Output the (X, Y) coordinate of the center of the cell containing the given text.  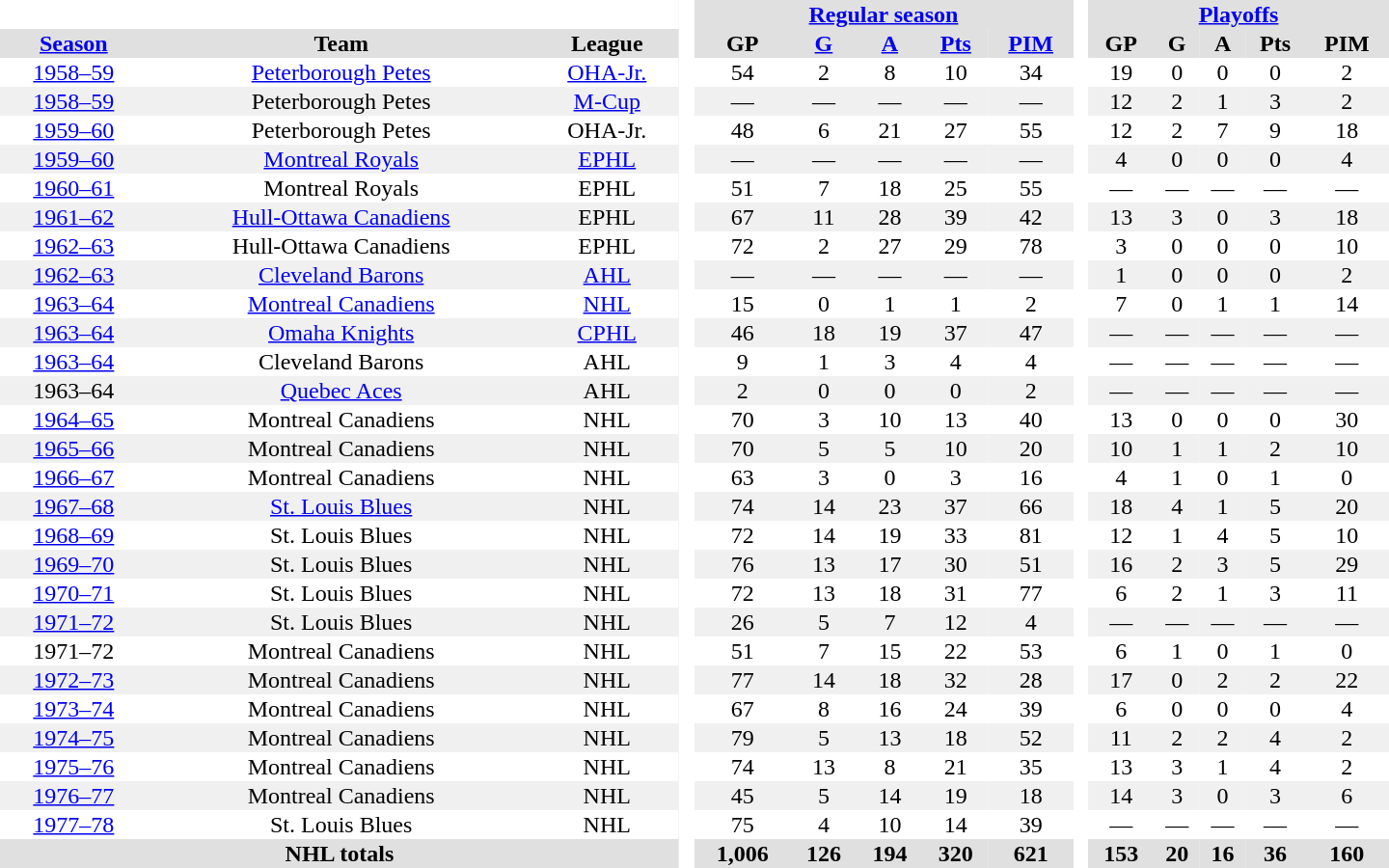
Quebec Aces (341, 391)
160 (1347, 854)
32 (956, 680)
1977–78 (73, 825)
1965–66 (73, 448)
75 (743, 825)
79 (743, 738)
1974–75 (73, 738)
40 (1030, 420)
M-Cup (608, 101)
126 (824, 854)
53 (1030, 651)
48 (743, 130)
33 (956, 535)
194 (889, 854)
52 (1030, 738)
35 (1030, 767)
42 (1030, 217)
1964–65 (73, 420)
23 (889, 506)
1976–77 (73, 796)
81 (1030, 535)
Season (73, 43)
1,006 (743, 854)
25 (956, 188)
153 (1121, 854)
24 (956, 709)
46 (743, 333)
Team (341, 43)
1969–70 (73, 564)
1970–71 (73, 593)
26 (743, 622)
1966–67 (73, 477)
31 (956, 593)
54 (743, 72)
Regular season (884, 14)
1973–74 (73, 709)
320 (956, 854)
1961–62 (73, 217)
1968–69 (73, 535)
1967–68 (73, 506)
NHL totals (340, 854)
1960–61 (73, 188)
CPHL (608, 333)
47 (1030, 333)
League (608, 43)
63 (743, 477)
45 (743, 796)
78 (1030, 246)
621 (1030, 854)
66 (1030, 506)
1975–76 (73, 767)
Playoffs (1239, 14)
34 (1030, 72)
76 (743, 564)
Omaha Knights (341, 333)
1972–73 (73, 680)
36 (1275, 854)
